Return (x, y) of the center of cell containing provided text 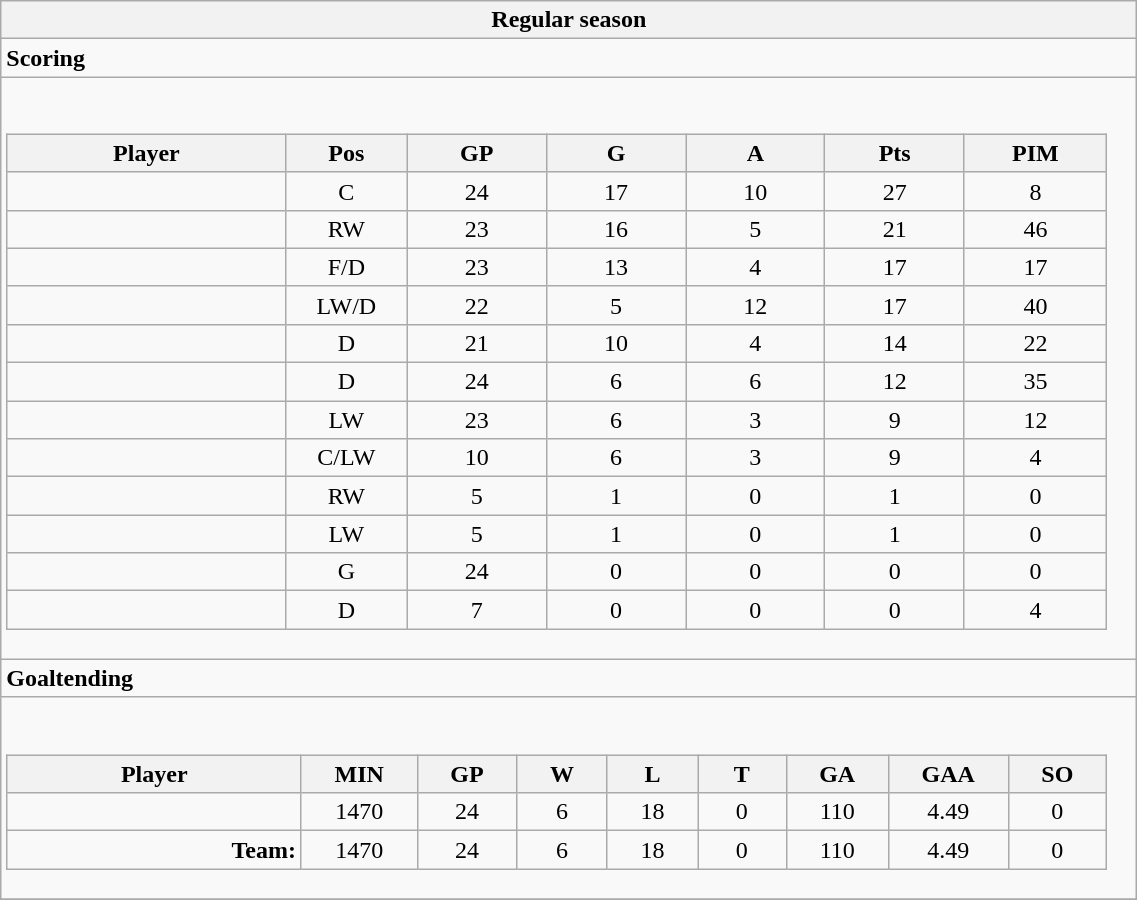
46 (1035, 229)
W (562, 774)
Goaltending (569, 678)
F/D (346, 267)
Scoring (569, 58)
Regular season (569, 20)
Player MIN GP W L T GA GAA SO 1470 24 6 18 0 110 4.49 0 Team: 1470 24 6 18 0 110 4.49 0 (569, 798)
LW/D (346, 305)
A (756, 153)
8 (1035, 191)
Pts (894, 153)
C (346, 191)
16 (616, 229)
7 (476, 610)
40 (1035, 305)
Pos (346, 153)
T (742, 774)
27 (894, 191)
PIM (1035, 153)
GA (837, 774)
GAA (948, 774)
14 (894, 343)
C/LW (346, 458)
SO (1057, 774)
L (652, 774)
13 (616, 267)
Team: (154, 850)
35 (1035, 382)
MIN (359, 774)
